Determine the (X, Y) coordinate at the center of the cell enclosing the given text.  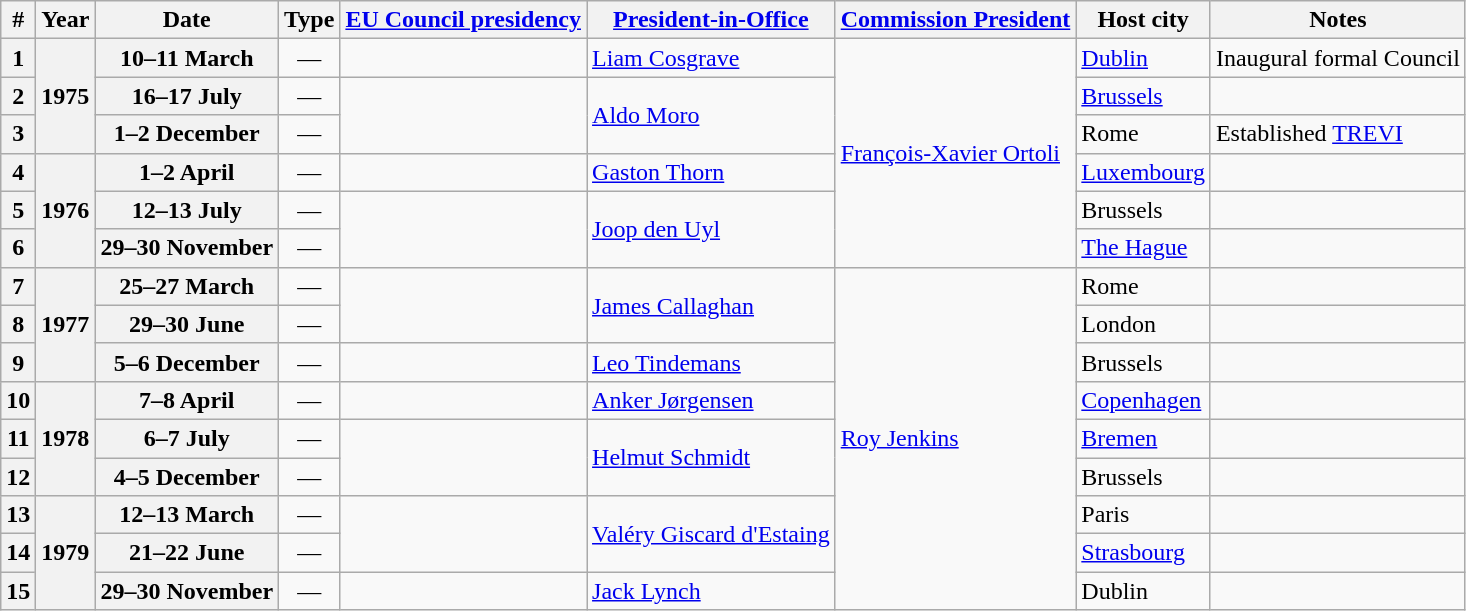
15 (18, 591)
16–17 July (187, 96)
1978 (66, 438)
25–27 March (187, 286)
Luxembourg (1144, 172)
Aldo Moro (712, 115)
21–22 June (187, 553)
EU Council presidency (464, 20)
James Callaghan (712, 305)
Jack Lynch (712, 591)
5 (18, 210)
1976 (66, 210)
5–6 December (187, 362)
1977 (66, 324)
7 (18, 286)
Inaugural formal Council (1338, 58)
1 (18, 58)
Established TREVI (1338, 134)
Leo Tindemans (712, 362)
Year (66, 20)
6 (18, 248)
François-Xavier Ortoli (956, 153)
Strasbourg (1144, 553)
10 (18, 400)
President-in-Office (712, 20)
1975 (66, 96)
Paris (1144, 515)
The Hague (1144, 248)
12 (18, 477)
Type (310, 20)
Host city (1144, 20)
Joop den Uyl (712, 229)
3 (18, 134)
4–5 December (187, 477)
1–2 April (187, 172)
1979 (66, 553)
Notes (1338, 20)
6–7 July (187, 438)
13 (18, 515)
London (1144, 324)
1–2 December (187, 134)
12–13 July (187, 210)
14 (18, 553)
Valéry Giscard d'Estaing (712, 534)
Bremen (1144, 438)
10–11 March (187, 58)
2 (18, 96)
11 (18, 438)
Helmut Schmidt (712, 457)
Commission President (956, 20)
8 (18, 324)
Date (187, 20)
Liam Cosgrave (712, 58)
4 (18, 172)
7–8 April (187, 400)
Copenhagen (1144, 400)
Roy Jenkins (956, 438)
Anker Jørgensen (712, 400)
# (18, 20)
Gaston Thorn (712, 172)
12–13 March (187, 515)
9 (18, 362)
29–30 June (187, 324)
